Extract the (X, Y) coordinate from the center of the cell holding the provided text.  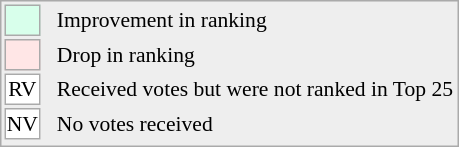
RV (22, 90)
No votes received (254, 124)
Received votes but were not ranked in Top 25 (254, 90)
NV (22, 124)
Improvement in ranking (254, 20)
Drop in ranking (254, 55)
